Detect which cell encompasses the target text, then output its [x, y] center coordinate. 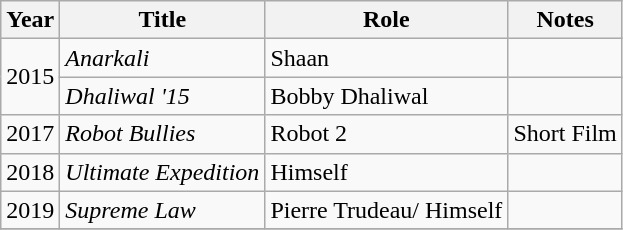
Year [30, 20]
Ultimate Expedition [162, 172]
Anarkali [162, 58]
Himself [386, 172]
2018 [30, 172]
Notes [565, 20]
Robot 2 [386, 134]
Pierre Trudeau/ Himself [386, 210]
Dhaliwal '15 [162, 96]
2019 [30, 210]
Bobby Dhaliwal [386, 96]
Role [386, 20]
Robot Bullies [162, 134]
2015 [30, 77]
Title [162, 20]
Supreme Law [162, 210]
Shaan [386, 58]
Short Film [565, 134]
2017 [30, 134]
